Determine the (X, Y) coordinate at the center of the cell enclosing the given text.  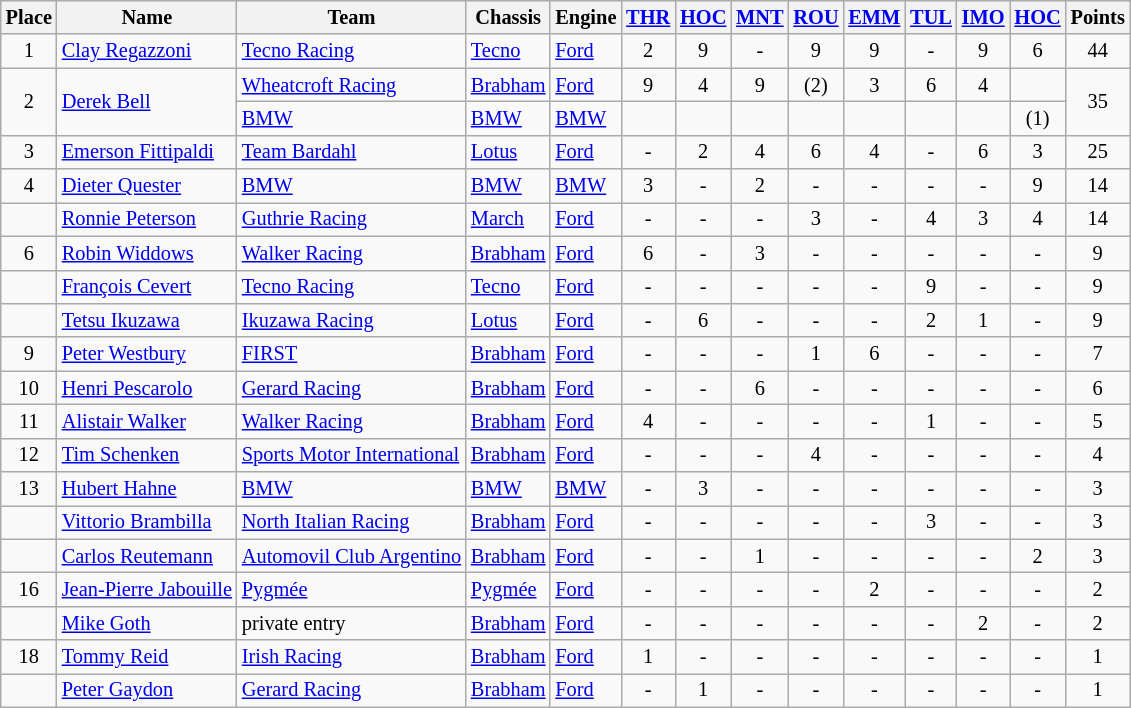
Automovil Club Argentino (352, 556)
Hubert Hahne (147, 489)
12 (29, 455)
Points (1098, 17)
Chassis (508, 17)
35 (1098, 102)
13 (29, 489)
EMM (874, 17)
Robin Widdows (147, 253)
Peter Westbury (147, 354)
ROU (816, 17)
Carlos Reutemann (147, 556)
North Italian Racing (352, 522)
Tim Schenken (147, 455)
Ikuzawa Racing (352, 320)
Tommy Reid (147, 657)
11 (29, 421)
François Cevert (147, 287)
16 (29, 589)
Engine (586, 17)
(1) (1038, 118)
Jean-Pierre Jabouille (147, 589)
FIRST (352, 354)
18 (29, 657)
March (508, 219)
Team Bardahl (352, 152)
Clay Regazzoni (147, 51)
Alistair Walker (147, 421)
Emerson Fittipaldi (147, 152)
Peter Gaydon (147, 690)
Guthrie Racing (352, 219)
THR (648, 17)
Vittorio Brambilla (147, 522)
25 (1098, 152)
Derek Bell (147, 102)
Team (352, 17)
Mike Goth (147, 623)
Name (147, 17)
5 (1098, 421)
7 (1098, 354)
44 (1098, 51)
Irish Racing (352, 657)
Dieter Quester (147, 186)
Wheatcroft Racing (352, 85)
Tetsu Ikuzawa (147, 320)
Ronnie Peterson (147, 219)
Sports Motor International (352, 455)
10 (29, 388)
TUL (931, 17)
IMO (984, 17)
(2) (816, 85)
private entry (352, 623)
Place (29, 17)
Henri Pescarolo (147, 388)
MNT (760, 17)
